Locate the cell with the specified text and output its (x, y) center coordinate. 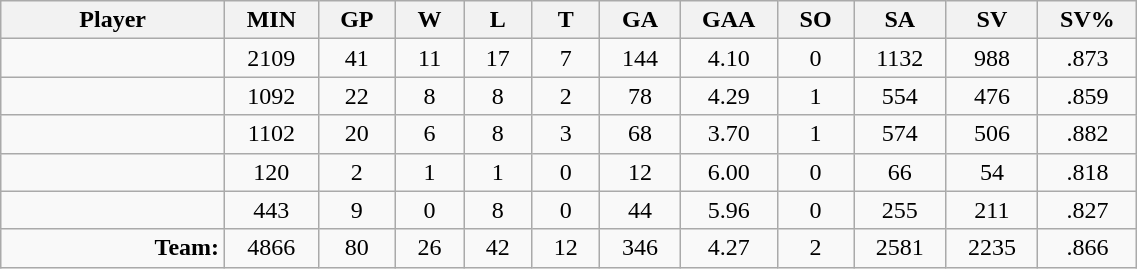
144 (640, 58)
22 (356, 96)
4866 (272, 248)
4.10 (728, 58)
T (566, 20)
120 (272, 172)
9 (356, 210)
506 (992, 134)
SO (816, 20)
26 (430, 248)
GP (356, 20)
41 (356, 58)
346 (640, 248)
SA (900, 20)
.827 (1088, 210)
4.27 (728, 248)
2235 (992, 248)
5.96 (728, 210)
443 (272, 210)
MIN (272, 20)
44 (640, 210)
1132 (900, 58)
Team: (113, 248)
17 (498, 58)
7 (566, 58)
.859 (1088, 96)
2109 (272, 58)
.873 (1088, 58)
GAA (728, 20)
3.70 (728, 134)
20 (356, 134)
3 (566, 134)
GA (640, 20)
255 (900, 210)
80 (356, 248)
78 (640, 96)
L (498, 20)
6 (430, 134)
W (430, 20)
42 (498, 248)
SV (992, 20)
11 (430, 58)
476 (992, 96)
.818 (1088, 172)
2581 (900, 248)
66 (900, 172)
574 (900, 134)
1092 (272, 96)
4.29 (728, 96)
988 (992, 58)
211 (992, 210)
6.00 (728, 172)
SV% (1088, 20)
1102 (272, 134)
554 (900, 96)
Player (113, 20)
68 (640, 134)
54 (992, 172)
.882 (1088, 134)
.866 (1088, 248)
